Return the [X, Y] coordinate for the center point of the cell that contains the specified text.  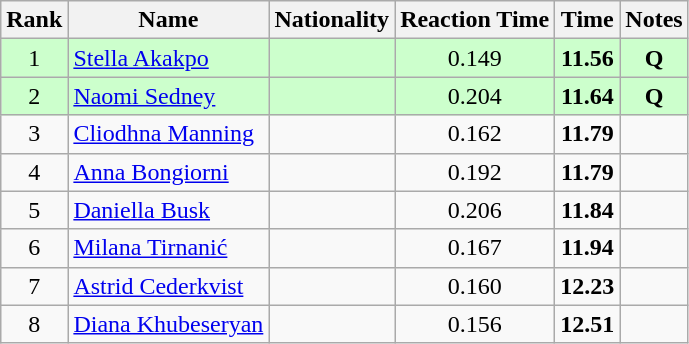
Nationality [332, 20]
0.167 [475, 248]
Name [168, 20]
Cliodhna Manning [168, 134]
Diana Khubeseryan [168, 324]
4 [34, 172]
11.94 [588, 248]
6 [34, 248]
1 [34, 58]
7 [34, 286]
Time [588, 20]
Milana Tirnanić [168, 248]
Astrid Cederkvist [168, 286]
0.206 [475, 210]
Daniella Busk [168, 210]
11.64 [588, 96]
0.162 [475, 134]
5 [34, 210]
8 [34, 324]
12.51 [588, 324]
0.149 [475, 58]
2 [34, 96]
11.84 [588, 210]
Anna Bongiorni [168, 172]
Naomi Sedney [168, 96]
12.23 [588, 286]
11.56 [588, 58]
Stella Akakpo [168, 58]
Notes [654, 20]
0.156 [475, 324]
0.160 [475, 286]
Reaction Time [475, 20]
Rank [34, 20]
0.192 [475, 172]
0.204 [475, 96]
3 [34, 134]
